Return the [x, y] coordinate for the center point of the cell that contains the specified text.  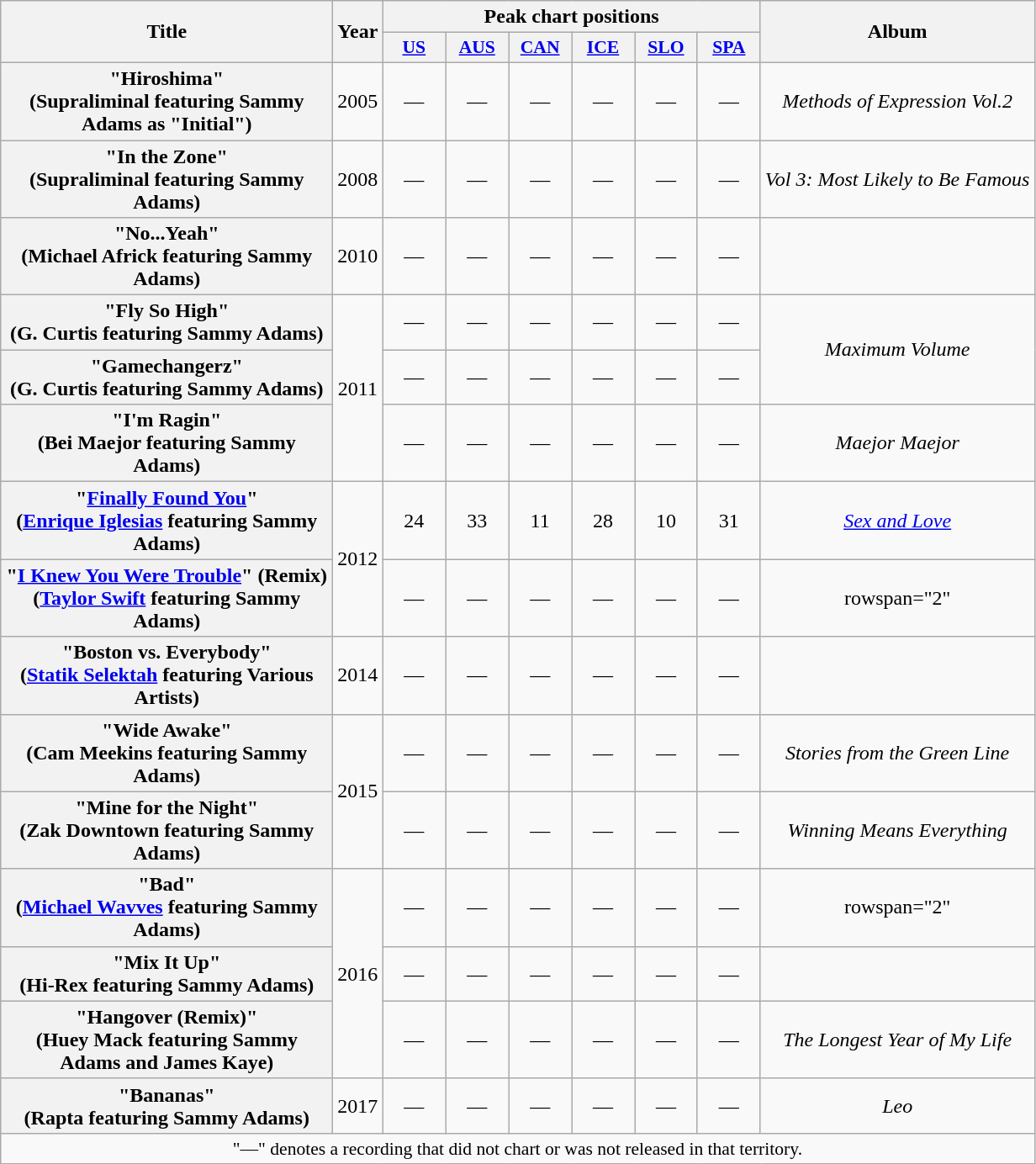
2011 [358, 389]
"Fly So High"(G. Curtis featuring Sammy Adams) [166, 323]
2016 [358, 974]
"Wide Awake"(Cam Meekins featuring Sammy Adams) [166, 753]
31 [728, 521]
2017 [358, 1105]
"I Knew You Were Trouble" (Remix)(Taylor Swift featuring Sammy Adams) [166, 598]
"Hiroshima"(Supraliminal featuring Sammy Adams as "Initial") [166, 101]
Leo [897, 1105]
10 [666, 521]
"In the Zone"(Supraliminal featuring Sammy Adams) [166, 178]
Vol 3: Most Likely to Be Famous [897, 178]
"Gamechangerz"(G. Curtis featuring Sammy Adams) [166, 377]
2015 [358, 791]
Peak chart positions [572, 17]
The Longest Year of My Life [897, 1040]
CAN [540, 48]
"I'm Ragin"(Bei Maejor featuring Sammy Adams) [166, 443]
ICE [604, 48]
SPA [728, 48]
Maximum Volume [897, 350]
US [414, 48]
2005 [358, 101]
SLO [666, 48]
"Mine for the Night"(Zak Downtown featuring Sammy Adams) [166, 830]
Title [166, 32]
AUS [478, 48]
"Boston vs. Everybody"(Statik Selektah featuring Various Artists) [166, 675]
11 [540, 521]
24 [414, 521]
"Mix It Up"(Hi-Rex featuring Sammy Adams) [166, 974]
Maejor Maejor [897, 443]
"Bananas"(Rapta featuring Sammy Adams) [166, 1105]
Methods of Expression Vol.2 [897, 101]
Sex and Love [897, 521]
33 [478, 521]
Stories from the Green Line [897, 753]
"Finally Found You"(Enrique Iglesias featuring Sammy Adams) [166, 521]
"—" denotes a recording that did not chart or was not released in that territory. [518, 1148]
"No...Yeah"(Michael Africk featuring Sammy Adams) [166, 257]
2014 [358, 675]
2012 [358, 559]
2010 [358, 257]
Year [358, 32]
"Hangover (Remix)"(Huey Mack featuring Sammy Adams and James Kaye) [166, 1040]
2008 [358, 178]
Album [897, 32]
Winning Means Everything [897, 830]
"Bad"(Michael Wavves featuring Sammy Adams) [166, 907]
28 [604, 521]
